Provide the (X, Y) coordinate of the cell's center where the given text is located.  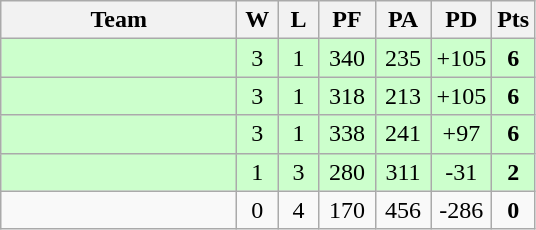
L (298, 20)
318 (347, 96)
PA (403, 20)
+97 (462, 134)
340 (347, 58)
Team (119, 20)
W (258, 20)
2 (514, 172)
-286 (462, 210)
235 (403, 58)
PD (462, 20)
-31 (462, 172)
Pts (514, 20)
311 (403, 172)
PF (347, 20)
241 (403, 134)
456 (403, 210)
170 (347, 210)
280 (347, 172)
338 (347, 134)
4 (298, 210)
213 (403, 96)
